Pinpoint the cell where the given text exists, returning its (X, Y) midpoint coordinate. 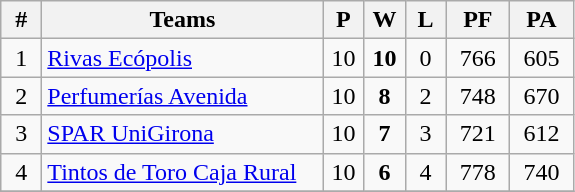
6 (384, 172)
P (344, 20)
7 (384, 134)
8 (384, 96)
Tintos de Toro Caja Rural (182, 172)
0 (426, 58)
1 (22, 58)
L (426, 20)
670 (542, 96)
748 (478, 96)
766 (478, 58)
721 (478, 134)
Teams (182, 20)
Perfumerías Avenida (182, 96)
PA (542, 20)
Rivas Ecópolis (182, 58)
PF (478, 20)
# (22, 20)
612 (542, 134)
740 (542, 172)
605 (542, 58)
778 (478, 172)
W (384, 20)
SPAR UniGirona (182, 134)
